Pinpoint the cell where the given text exists, returning its [x, y] midpoint coordinate. 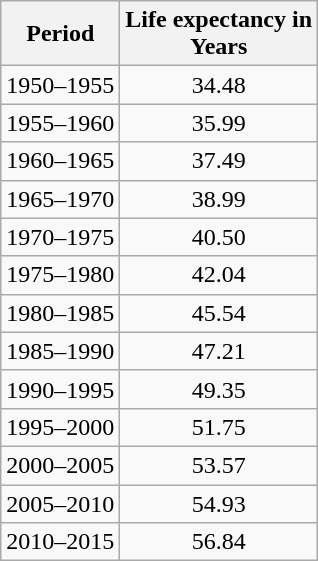
34.48 [219, 85]
Period [60, 34]
40.50 [219, 237]
Life expectancy in Years [219, 34]
47.21 [219, 351]
1970–1975 [60, 237]
49.35 [219, 389]
35.99 [219, 123]
2005–2010 [60, 503]
2010–2015 [60, 542]
1995–2000 [60, 427]
1965–1970 [60, 199]
54.93 [219, 503]
56.84 [219, 542]
1980–1985 [60, 313]
53.57 [219, 465]
1975–1980 [60, 275]
51.75 [219, 427]
1955–1960 [60, 123]
45.54 [219, 313]
2000–2005 [60, 465]
1950–1955 [60, 85]
1985–1990 [60, 351]
37.49 [219, 161]
38.99 [219, 199]
1990–1995 [60, 389]
1960–1965 [60, 161]
42.04 [219, 275]
